Output the (X, Y) coordinate of the center of the cell containing the given text.  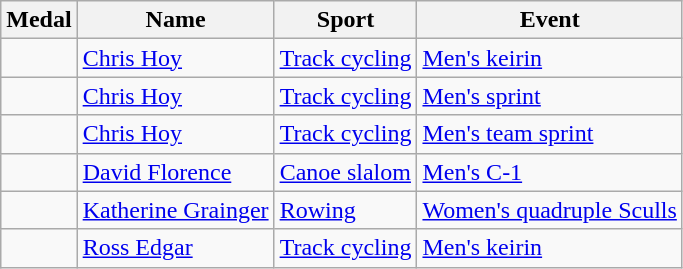
Men's team sprint (550, 134)
Ross Edgar (176, 248)
Event (550, 20)
Canoe slalom (346, 172)
Men's C-1 (550, 172)
Sport (346, 20)
Katherine Grainger (176, 210)
David Florence (176, 172)
Medal (39, 20)
Rowing (346, 210)
Men's sprint (550, 96)
Name (176, 20)
Women's quadruple Sculls (550, 210)
